Determine the [X, Y] coordinate at the center of the cell enclosing the given text.  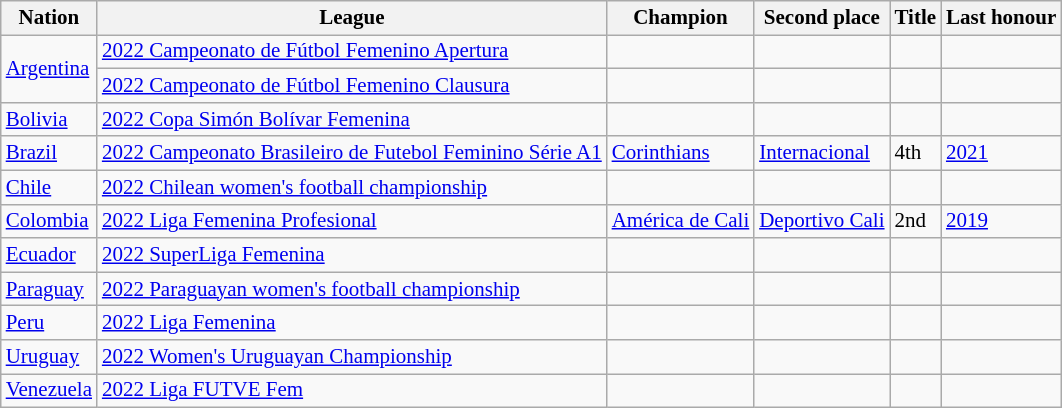
2022 Campeonato de Fútbol Femenino Clausura [352, 86]
Title [916, 18]
Bolivia [49, 119]
Nation [49, 18]
2022 Liga Femenina [352, 323]
2022 Liga FUTVE Fem [352, 391]
2022 Paraguayan women's football championship [352, 289]
2nd [916, 221]
2022 Campeonato de Fútbol Femenino Apertura [352, 52]
Ecuador [49, 255]
Second place [822, 18]
Chile [49, 187]
Argentina [49, 69]
Peru [49, 323]
Paraguay [49, 289]
2021 [1001, 153]
América de Cali [681, 221]
Deportivo Cali [822, 221]
2022 Campeonato Brasileiro de Futebol Feminino Série A1 [352, 153]
2022 Copa Simón Bolívar Femenina [352, 119]
Brazil [49, 153]
Colombia [49, 221]
2022 Chilean women's football championship [352, 187]
Venezuela [49, 391]
2022 SuperLiga Femenina [352, 255]
2022 Women's Uruguayan Championship [352, 357]
Champion [681, 18]
Uruguay [49, 357]
League [352, 18]
Corinthians [681, 153]
2022 Liga Femenina Profesional [352, 221]
2019 [1001, 221]
Internacional [822, 153]
Last honour [1001, 18]
4th [916, 153]
